From the cell containing the given text, extract its center point as (X, Y) coordinate. 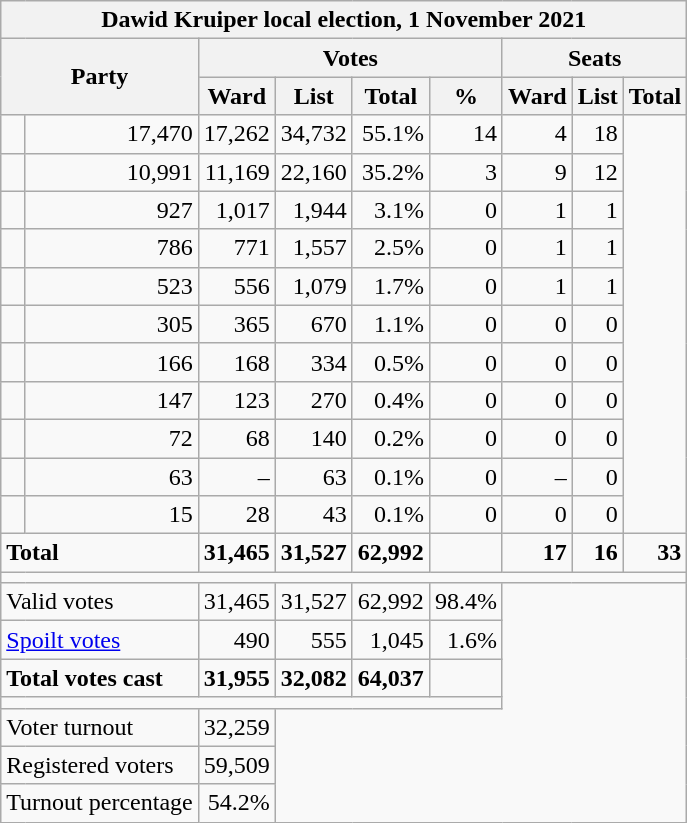
168 (236, 362)
Votes (350, 58)
10,991 (112, 172)
2.5% (390, 248)
Voter turnout (100, 727)
147 (112, 400)
523 (112, 286)
31,955 (236, 678)
Total votes cast (100, 678)
55.1% (390, 134)
43 (314, 515)
270 (314, 400)
22,160 (314, 172)
1.7% (390, 286)
0.2% (390, 438)
16 (598, 553)
1,079 (314, 286)
490 (236, 640)
15 (112, 515)
1,045 (390, 640)
Turnout percentage (100, 803)
Valid votes (100, 602)
18 (598, 134)
72 (112, 438)
% (466, 96)
123 (236, 400)
Dawid Kruiper local election, 1 November 2021 (344, 20)
32,259 (236, 727)
166 (112, 362)
365 (236, 324)
98.4% (466, 602)
Spoilt votes (100, 640)
1,557 (314, 248)
1,944 (314, 210)
670 (314, 324)
17,262 (236, 134)
68 (236, 438)
35.2% (390, 172)
Registered voters (100, 765)
927 (112, 210)
64,037 (390, 678)
1,017 (236, 210)
54.2% (236, 803)
334 (314, 362)
17,470 (112, 134)
4 (537, 134)
Party (100, 77)
555 (314, 640)
0.4% (390, 400)
3 (466, 172)
786 (112, 248)
12 (598, 172)
1.6% (466, 640)
11,169 (236, 172)
556 (236, 286)
32,082 (314, 678)
3.1% (390, 210)
1.1% (390, 324)
17 (537, 553)
34,732 (314, 134)
140 (314, 438)
Seats (594, 58)
33 (655, 553)
14 (466, 134)
9 (537, 172)
59,509 (236, 765)
28 (236, 515)
305 (112, 324)
771 (236, 248)
0.5% (390, 362)
